Pinpoint the cell where the given text exists, returning its [X, Y] midpoint coordinate. 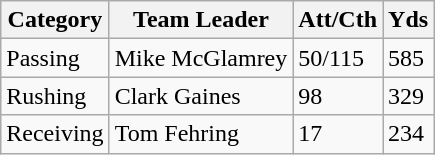
Clark Gaines [201, 96]
Receiving [55, 134]
234 [408, 134]
585 [408, 58]
Passing [55, 58]
50/115 [338, 58]
Rushing [55, 96]
Mike McGlamrey [201, 58]
Category [55, 20]
Att/Cth [338, 20]
Tom Fehring [201, 134]
Yds [408, 20]
98 [338, 96]
329 [408, 96]
17 [338, 134]
Team Leader [201, 20]
